Return the (x, y) coordinate for the center point of the cell that contains the specified text.  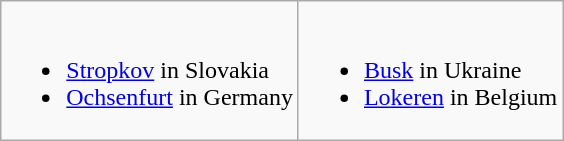
Stropkov in Slovakia Ochsenfurt in Germany (150, 71)
Busk in Ukraine Lokeren in Belgium (430, 71)
